Find where the given text appears and provide that cell's center as (X, Y) coordinate. 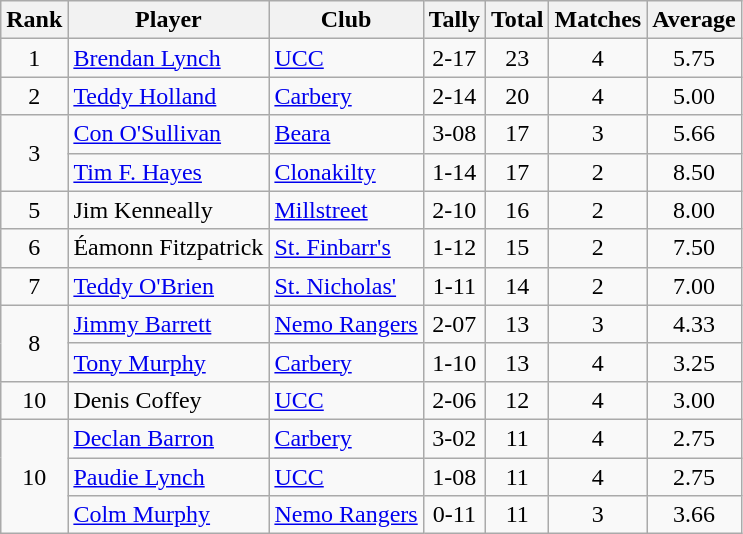
Jim Kenneally (168, 210)
Brendan Lynch (168, 58)
7.50 (694, 248)
5.00 (694, 96)
7.00 (694, 286)
3.00 (694, 400)
0-11 (454, 515)
1-10 (454, 362)
Con O'Sullivan (168, 134)
Denis Coffey (168, 400)
5.75 (694, 58)
St. Finbarr's (346, 248)
Colm Murphy (168, 515)
8.50 (694, 172)
1-11 (454, 286)
12 (517, 400)
15 (517, 248)
1-14 (454, 172)
1-08 (454, 477)
Club (346, 20)
Clonakilty (346, 172)
2-07 (454, 324)
7 (34, 286)
Éamonn Fitzpatrick (168, 248)
1 (34, 58)
Declan Barron (168, 438)
5 (34, 210)
Total (517, 20)
Player (168, 20)
Matches (598, 20)
2-06 (454, 400)
Paudie Lynch (168, 477)
23 (517, 58)
2-17 (454, 58)
14 (517, 286)
Average (694, 20)
1-12 (454, 248)
8.00 (694, 210)
St. Nicholas' (346, 286)
3-08 (454, 134)
2-14 (454, 96)
3.25 (694, 362)
8 (34, 343)
Teddy Holland (168, 96)
16 (517, 210)
Teddy O'Brien (168, 286)
20 (517, 96)
5.66 (694, 134)
Millstreet (346, 210)
Tally (454, 20)
Beara (346, 134)
3.66 (694, 515)
6 (34, 248)
3-02 (454, 438)
Jimmy Barrett (168, 324)
4.33 (694, 324)
Tim F. Hayes (168, 172)
2-10 (454, 210)
Tony Murphy (168, 362)
Rank (34, 20)
